Identify which cell holds the provided text, then report its [X, Y] central coordinate. 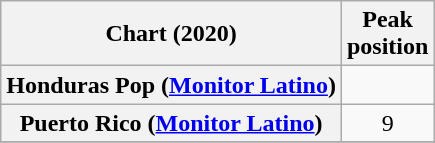
Puerto Rico (Monitor Latino) [172, 123]
9 [387, 123]
Honduras Pop (Monitor Latino) [172, 85]
Peakposition [387, 34]
Chart (2020) [172, 34]
